Determine the (X, Y) coordinate at the center of the cell enclosing the given text.  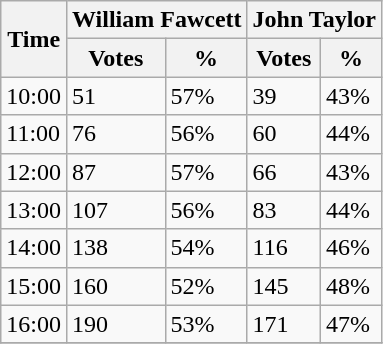
14:00 (34, 248)
190 (116, 324)
Time (34, 39)
171 (284, 324)
16:00 (34, 324)
John Taylor (314, 20)
46% (350, 248)
107 (116, 210)
145 (284, 286)
87 (116, 172)
47% (350, 324)
76 (116, 134)
39 (284, 96)
116 (284, 248)
48% (350, 286)
83 (284, 210)
52% (206, 286)
13:00 (34, 210)
William Fawcett (156, 20)
66 (284, 172)
160 (116, 286)
53% (206, 324)
60 (284, 134)
11:00 (34, 134)
15:00 (34, 286)
54% (206, 248)
51 (116, 96)
10:00 (34, 96)
12:00 (34, 172)
138 (116, 248)
